Pinpoint the cell where the given text exists, returning its (x, y) midpoint coordinate. 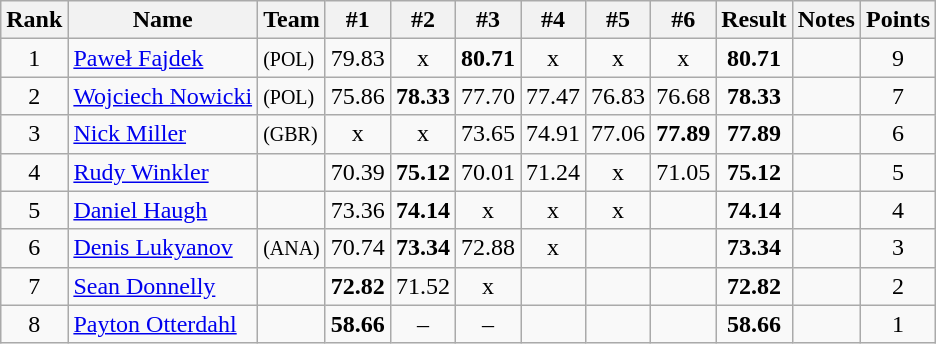
Wojciech Nowicki (163, 96)
(GBR) (292, 134)
9 (898, 58)
71.52 (422, 286)
Points (898, 20)
Payton Otterdahl (163, 324)
Rudy Winkler (163, 172)
76.83 (618, 96)
Sean Donnelly (163, 286)
79.83 (358, 58)
#5 (618, 20)
77.06 (618, 134)
Name (163, 20)
73.36 (358, 210)
77.70 (488, 96)
77.47 (552, 96)
8 (34, 324)
70.01 (488, 172)
#2 (422, 20)
Daniel Haugh (163, 210)
70.39 (358, 172)
Team (292, 20)
Denis Lukyanov (163, 248)
Nick Miller (163, 134)
#3 (488, 20)
73.65 (488, 134)
70.74 (358, 248)
#6 (684, 20)
#4 (552, 20)
71.05 (684, 172)
Result (754, 20)
Notes (826, 20)
Rank (34, 20)
71.24 (552, 172)
74.91 (552, 134)
76.68 (684, 96)
Paweł Fajdek (163, 58)
#1 (358, 20)
(ANA) (292, 248)
72.88 (488, 248)
75.86 (358, 96)
